Capture the cell that displays the provided text and extract its (X, Y) central coordinate. 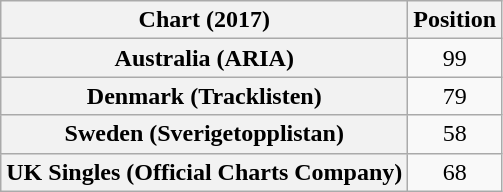
Australia (ARIA) (204, 58)
Denmark (Tracklisten) (204, 96)
UK Singles (Official Charts Company) (204, 172)
58 (455, 134)
99 (455, 58)
68 (455, 172)
Chart (2017) (204, 20)
Position (455, 20)
Sweden (Sverigetopplistan) (204, 134)
79 (455, 96)
